Scan for the cell matching the given text and deliver its (X, Y) coordinate at center. 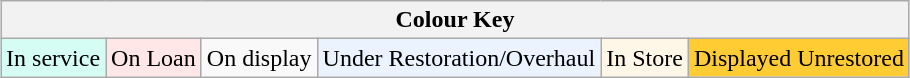
On Loan (154, 58)
Under Restoration/Overhaul (459, 58)
In service (54, 58)
On display (259, 58)
Displayed Unrestored (798, 58)
Colour Key (456, 20)
In Store (645, 58)
